Search for the cell housing the specified text and yield its [X, Y] center coordinate. 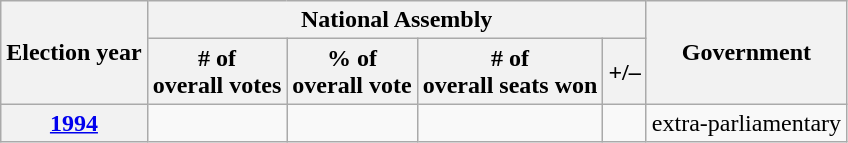
extra-parliamentary [746, 123]
National Assembly [396, 20]
# ofoverall seats won [510, 72]
Government [746, 52]
1994 [74, 123]
% ofoverall vote [352, 72]
# ofoverall votes [217, 72]
+/– [624, 72]
Election year [74, 52]
